From the cell containing the given text, extract its center point as (X, Y) coordinate. 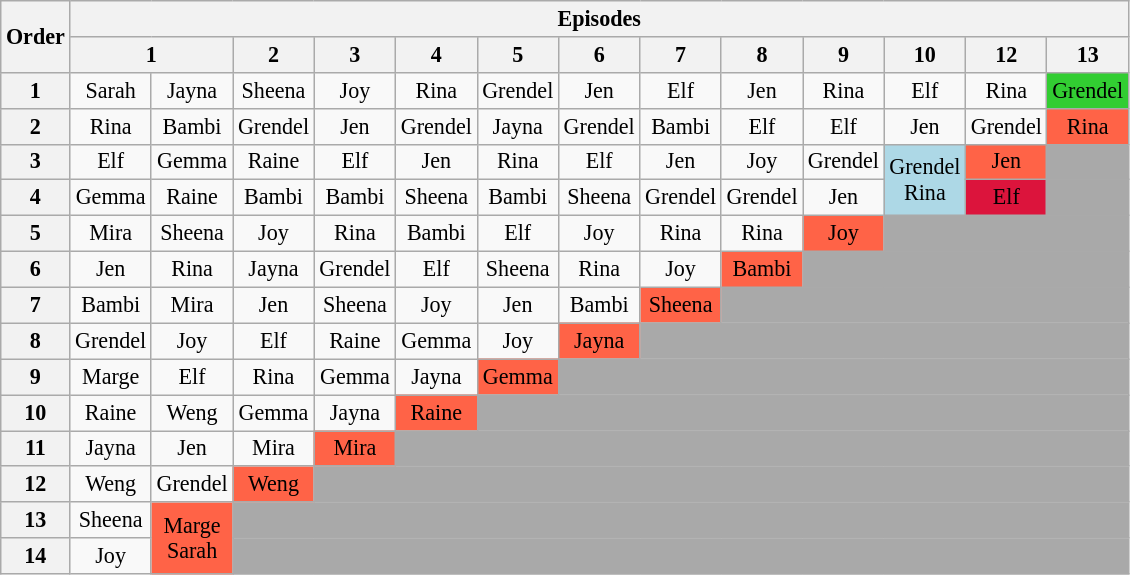
14 (36, 556)
11 (36, 448)
Marge Sarah (192, 538)
Sarah (110, 90)
Marge (110, 377)
Order (36, 36)
GrendelRina (924, 180)
Episodes (599, 18)
